Output the (x, y) coordinate of the center of the cell containing the given text.  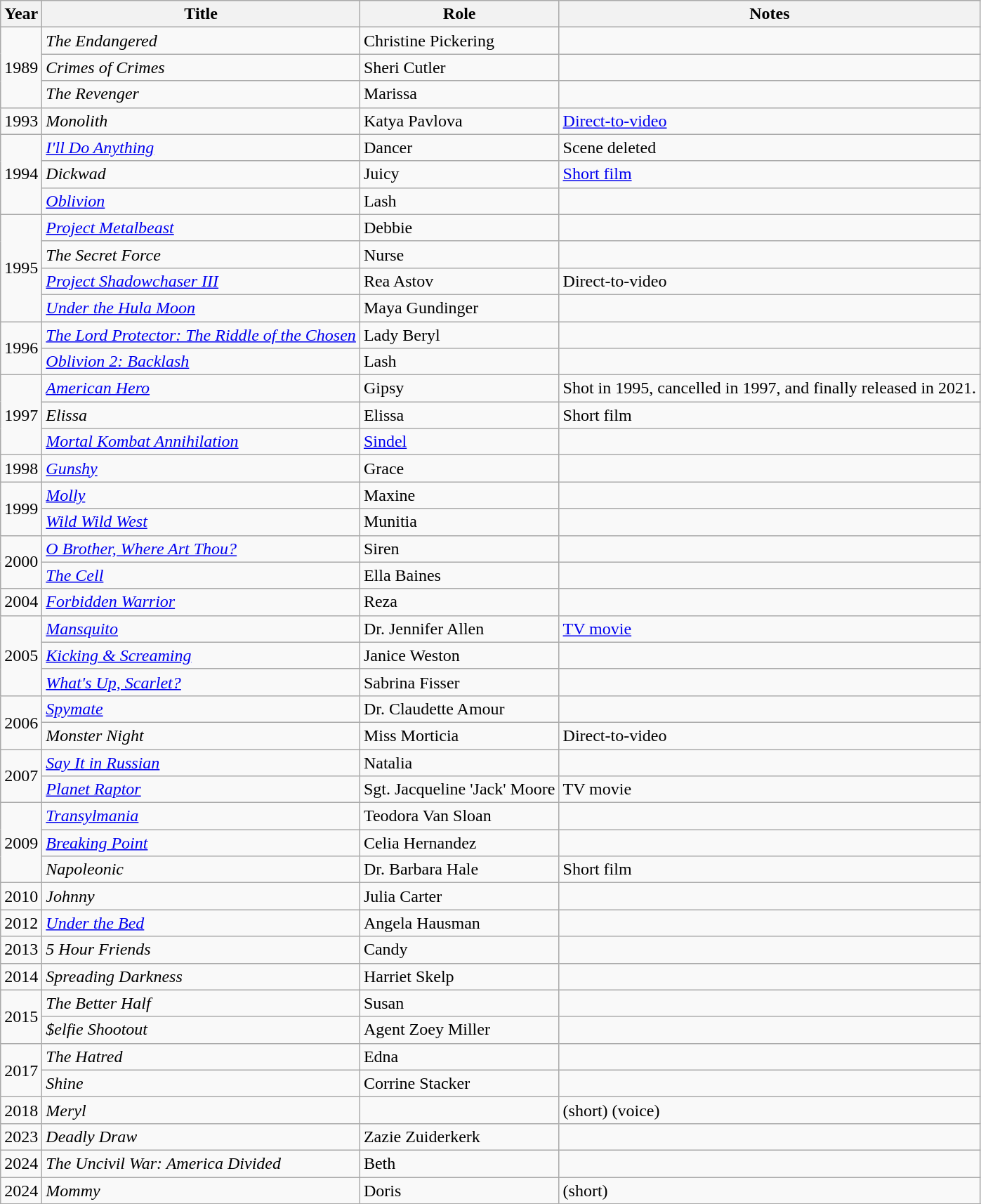
Oblivion 2: Backlash (201, 362)
Munitia (459, 522)
Marissa (459, 94)
Spymate (201, 709)
Juicy (459, 174)
Dr. Barbara Hale (459, 870)
2017 (21, 1070)
Gipsy (459, 388)
O Brother, Where Art Thou? (201, 549)
The Uncivil War: America Divided (201, 1163)
Rea Astov (459, 281)
2004 (21, 602)
Transylmania (201, 816)
Spreading Darkness (201, 976)
Year (21, 14)
2007 (21, 776)
Christine Pickering (459, 41)
2005 (21, 655)
Project Metalbeast (201, 228)
Project Shadowchaser III (201, 281)
Corrine Stacker (459, 1083)
Katya Pavlova (459, 121)
Agent Zoey Miller (459, 1030)
Reza (459, 602)
1998 (21, 469)
$elfie Shootout (201, 1030)
American Hero (201, 388)
2010 (21, 896)
Sabrina Fisser (459, 682)
The Lord Protector: The Riddle of the Chosen (201, 335)
The Endangered (201, 41)
2013 (21, 950)
Beth (459, 1163)
The Hatred (201, 1056)
2012 (21, 923)
Miss Morticia (459, 735)
2000 (21, 562)
Dr. Claudette Amour (459, 709)
Candy (459, 950)
(short) (voice) (770, 1110)
1997 (21, 415)
Ella Baines (459, 575)
Planet Raptor (201, 790)
Under the Bed (201, 923)
Celia Hernandez (459, 843)
2023 (21, 1137)
Johnny (201, 896)
Maxine (459, 495)
Wild Wild West (201, 522)
Oblivion (201, 201)
Edna (459, 1056)
1993 (21, 121)
Harriet Skelp (459, 976)
Sindel (459, 442)
The Revenger (201, 94)
The Secret Force (201, 254)
Scene deleted (770, 148)
The Cell (201, 575)
Teodora Van Sloan (459, 816)
(short) (770, 1191)
Napoleonic (201, 870)
Doris (459, 1191)
2018 (21, 1110)
Gunshy (201, 469)
Zazie Zuiderkerk (459, 1137)
Angela Hausman (459, 923)
Monster Night (201, 735)
Dr. Jennifer Allen (459, 629)
Nurse (459, 254)
Notes (770, 14)
Under the Hula Moon (201, 308)
Breaking Point (201, 843)
Janice Weston (459, 655)
2006 (21, 722)
Natalia (459, 762)
1989 (21, 67)
Mortal Kombat Annihilation (201, 442)
Kicking & Screaming (201, 655)
What's Up, Scarlet? (201, 682)
Shine (201, 1083)
Dickwad (201, 174)
The Better Half (201, 1003)
Susan (459, 1003)
Shot in 1995, cancelled in 1997, and finally released in 2021. (770, 388)
Monolith (201, 121)
Dancer (459, 148)
1995 (21, 268)
Sgt. Jacqueline 'Jack' Moore (459, 790)
Title (201, 14)
Mommy (201, 1191)
Say It in Russian (201, 762)
2009 (21, 843)
Lady Beryl (459, 335)
Siren (459, 549)
Grace (459, 469)
Meryl (201, 1110)
1996 (21, 348)
Julia Carter (459, 896)
Mansquito (201, 629)
1999 (21, 509)
Role (459, 14)
I'll Do Anything (201, 148)
Maya Gundinger (459, 308)
2014 (21, 976)
Debbie (459, 228)
1994 (21, 174)
2015 (21, 1016)
Molly (201, 495)
Deadly Draw (201, 1137)
5 Hour Friends (201, 950)
Crimes of Crimes (201, 67)
Sheri Cutler (459, 67)
Forbidden Warrior (201, 602)
